Capture the cell that displays the provided text and extract its [X, Y] central coordinate. 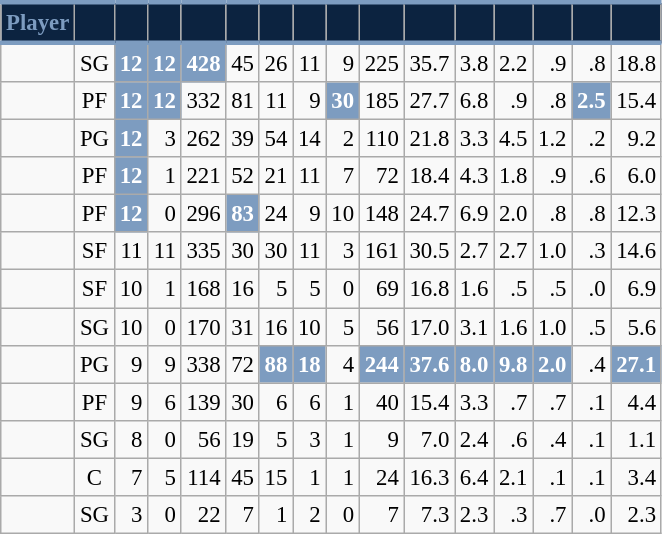
148 [382, 214]
4.3 [474, 176]
7.0 [429, 439]
24.7 [429, 214]
1.2 [552, 139]
9.8 [514, 364]
225 [382, 62]
5.6 [636, 327]
8 [130, 439]
88 [276, 364]
6.8 [474, 101]
6.4 [474, 477]
185 [382, 101]
110 [382, 139]
139 [204, 402]
37.6 [429, 364]
168 [204, 289]
428 [204, 62]
27.7 [429, 101]
3.8 [474, 62]
2.5 [592, 101]
332 [204, 101]
12.3 [636, 214]
2.2 [514, 62]
39 [242, 139]
27.1 [636, 364]
17.0 [429, 327]
18.8 [636, 62]
244 [382, 364]
1.8 [514, 176]
4.5 [514, 139]
161 [382, 251]
2.1 [514, 477]
2.4 [474, 439]
21 [276, 176]
3.1 [474, 327]
54 [276, 139]
31 [242, 327]
7.3 [429, 515]
18.4 [429, 176]
4 [342, 364]
262 [204, 139]
22 [204, 515]
338 [204, 364]
4.4 [636, 402]
9.2 [636, 139]
296 [204, 214]
3.4 [636, 477]
30.5 [429, 251]
19 [242, 439]
21.8 [429, 139]
.2 [592, 139]
52 [242, 176]
16.8 [429, 289]
83 [242, 214]
Player [38, 22]
14.6 [636, 251]
69 [382, 289]
40 [382, 402]
35.7 [429, 62]
8.0 [474, 364]
221 [204, 176]
C [95, 477]
15 [276, 477]
6.0 [636, 176]
16.3 [429, 477]
114 [204, 477]
335 [204, 251]
14 [310, 139]
81 [242, 101]
18 [310, 364]
1.1 [636, 439]
26 [276, 62]
170 [204, 327]
